Search for the cell housing the specified text and yield its (x, y) center coordinate. 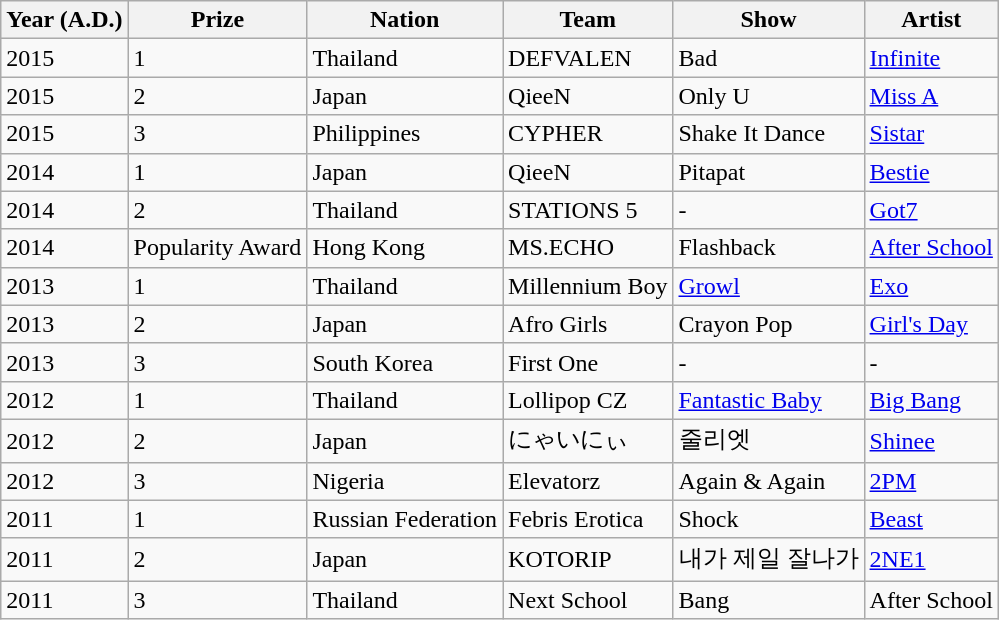
Pitapat (768, 172)
Growl (768, 286)
Next School (588, 600)
2PM (931, 481)
MS.ECHO (588, 248)
Fantastic Baby (768, 400)
Popularity Award (218, 248)
にゃいにぃ (588, 440)
Miss A (931, 96)
Shinee (931, 440)
Bang (768, 600)
Got7 (931, 210)
Russian Federation (405, 519)
내가 제일 잘나가 (768, 560)
STATIONS 5 (588, 210)
Sistar (931, 134)
South Korea (405, 362)
Artist (931, 20)
Febris Erotica (588, 519)
Millennium Boy (588, 286)
Nation (405, 20)
Prize (218, 20)
Flashback (768, 248)
Bad (768, 58)
Shake It Dance (768, 134)
Show (768, 20)
Bestie (931, 172)
Shock (768, 519)
Philippines (405, 134)
Lollipop CZ (588, 400)
Team (588, 20)
Big Bang (931, 400)
Crayon Pop (768, 324)
Exo (931, 286)
Girl's Day (931, 324)
줄리엣 (768, 440)
KOTORIP (588, 560)
First One (588, 362)
CYPHER (588, 134)
Infinite (931, 58)
Again & Again (768, 481)
2NE1 (931, 560)
Elevatorz (588, 481)
Afro Girls (588, 324)
Only U (768, 96)
Beast (931, 519)
Year (A.D.) (64, 20)
Hong Kong (405, 248)
Nigeria (405, 481)
DEFVALEN (588, 58)
